Capture the cell that displays the provided text and extract its [x, y] central coordinate. 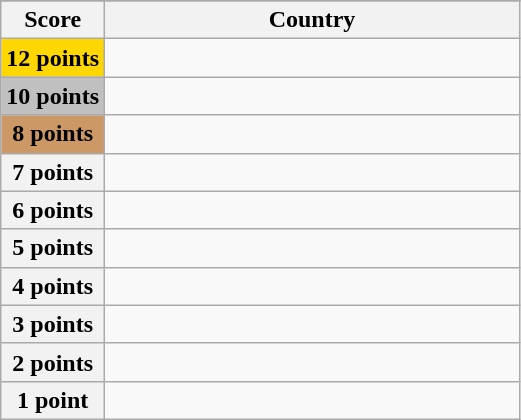
4 points [53, 286]
8 points [53, 134]
6 points [53, 210]
10 points [53, 96]
1 point [53, 400]
12 points [53, 58]
7 points [53, 172]
3 points [53, 324]
2 points [53, 362]
Score [53, 20]
5 points [53, 248]
Country [312, 20]
